Capture the cell that displays the provided text and extract its [X, Y] central coordinate. 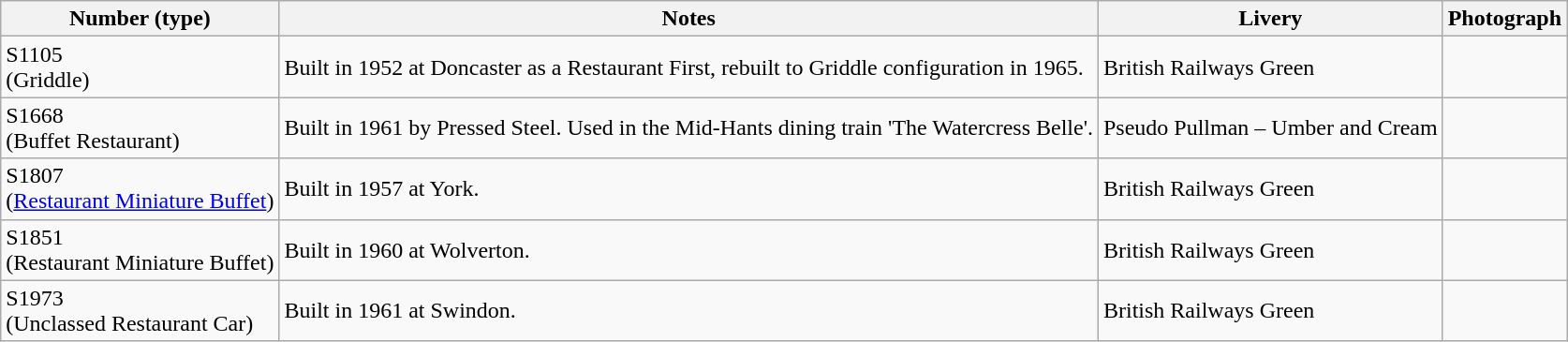
Built in 1957 at York. [689, 189]
Number (type) [141, 19]
S1668 (Buffet Restaurant) [141, 127]
Livery [1270, 19]
Built in 1952 at Doncaster as a Restaurant First, rebuilt to Griddle configuration in 1965. [689, 67]
Photograph [1504, 19]
Pseudo Pullman – Umber and Cream [1270, 127]
Built in 1961 by Pressed Steel. Used in the Mid-Hants dining train 'The Watercress Belle'. [689, 127]
Notes [689, 19]
S1807 (Restaurant Miniature Buffet) [141, 189]
S1105 (Griddle) [141, 67]
S1973 (Unclassed Restaurant Car) [141, 311]
S1851 (Restaurant Miniature Buffet) [141, 249]
Built in 1961 at Swindon. [689, 311]
Built in 1960 at Wolverton. [689, 249]
